Detect which cell encompasses the target text, then output its (x, y) center coordinate. 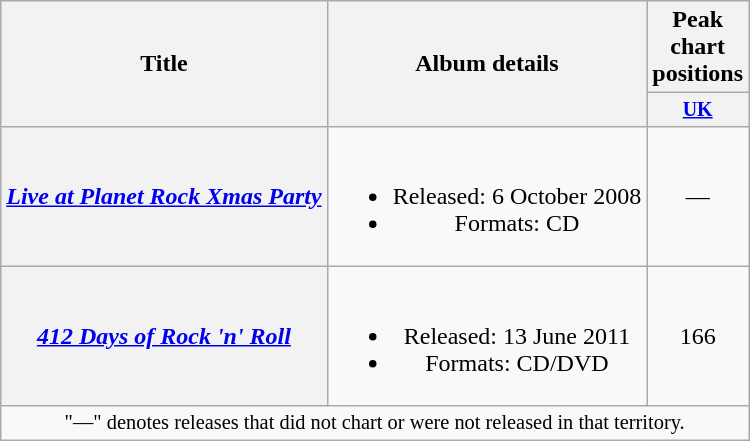
166 (698, 336)
Live at Planet Rock Xmas Party (164, 196)
Peak chart positions (698, 47)
"—" denotes releases that did not chart or were not released in that territory. (375, 423)
Released: 13 June 2011Formats: CD/DVD (487, 336)
Album details (487, 64)
Released: 6 October 2008Formats: CD (487, 196)
Title (164, 64)
412 Days of Rock 'n' Roll (164, 336)
UK (698, 110)
— (698, 196)
